Locate the cell with the specified text and output its (x, y) center coordinate. 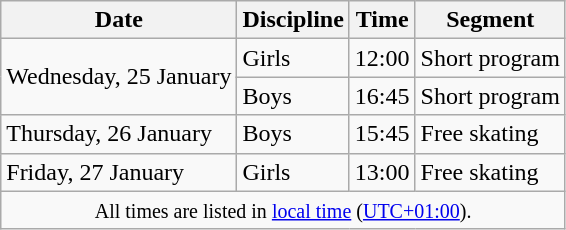
15:45 (382, 134)
Friday, 27 January (119, 172)
Segment (490, 20)
All times are listed in local time (UTC+01:00). (284, 210)
Date (119, 20)
13:00 (382, 172)
Discipline (293, 20)
16:45 (382, 96)
Thursday, 26 January (119, 134)
Wednesday, 25 January (119, 77)
Time (382, 20)
12:00 (382, 58)
